Output the (X, Y) coordinate of the center of the cell containing the given text.  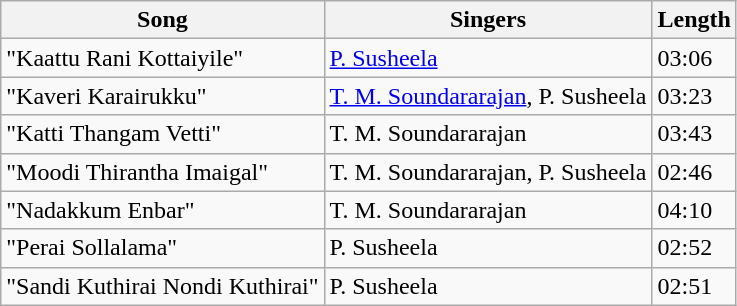
"Moodi Thirantha Imaigal" (162, 172)
02:52 (694, 248)
"Sandi Kuthirai Nondi Kuthirai" (162, 286)
"Nadakkum Enbar" (162, 210)
"Kaveri Karairukku" (162, 96)
02:46 (694, 172)
03:06 (694, 58)
"Katti Thangam Vetti" (162, 134)
03:23 (694, 96)
04:10 (694, 210)
Song (162, 20)
Length (694, 20)
02:51 (694, 286)
03:43 (694, 134)
"Kaattu Rani Kottaiyile" (162, 58)
"Perai Sollalama" (162, 248)
Singers (488, 20)
